Locate the cell with the specified text and output its (x, y) center coordinate. 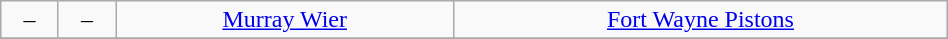
Murray Wier (285, 20)
Fort Wayne Pistons (701, 20)
